Output the (X, Y) coordinate of the center of the cell containing the given text.  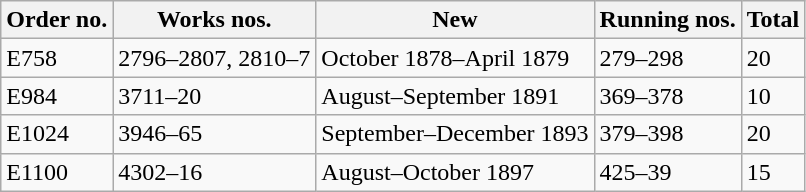
E758 (57, 58)
August–October 1897 (455, 172)
369–378 (668, 96)
279–298 (668, 58)
15 (773, 172)
E984 (57, 96)
Running nos. (668, 20)
E1024 (57, 134)
425–39 (668, 172)
August–September 1891 (455, 96)
October 1878–April 1879 (455, 58)
Order no. (57, 20)
10 (773, 96)
4302–16 (214, 172)
September–December 1893 (455, 134)
E1100 (57, 172)
New (455, 20)
3946–65 (214, 134)
Total (773, 20)
2796–2807, 2810–7 (214, 58)
379–398 (668, 134)
3711–20 (214, 96)
Works nos. (214, 20)
